Pinpoint the cell where the given text exists, returning its [X, Y] midpoint coordinate. 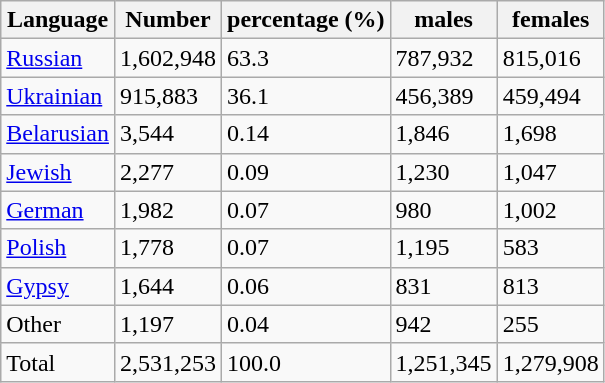
1,197 [168, 324]
1,698 [550, 134]
females [550, 20]
1,002 [550, 210]
459,494 [550, 96]
255 [550, 324]
Polish [58, 248]
Other [58, 324]
36.1 [306, 96]
Belarusian [58, 134]
100.0 [306, 362]
815,016 [550, 58]
813 [550, 286]
980 [444, 210]
1,230 [444, 172]
1,195 [444, 248]
1,279,908 [550, 362]
1,602,948 [168, 58]
1,982 [168, 210]
915,883 [168, 96]
787,932 [444, 58]
1,846 [444, 134]
1,644 [168, 286]
0.06 [306, 286]
Number [168, 20]
0.04 [306, 324]
percentage (%) [306, 20]
Jewish [58, 172]
456,389 [444, 96]
Ukrainian [58, 96]
males [444, 20]
2,531,253 [168, 362]
942 [444, 324]
Language [58, 20]
583 [550, 248]
Gypsy [58, 286]
Russian [58, 58]
2,277 [168, 172]
0.14 [306, 134]
63.3 [306, 58]
Total [58, 362]
German [58, 210]
1,047 [550, 172]
0.09 [306, 172]
1,778 [168, 248]
1,251,345 [444, 362]
831 [444, 286]
3,544 [168, 134]
